Search for the cell housing the specified text and yield its (X, Y) center coordinate. 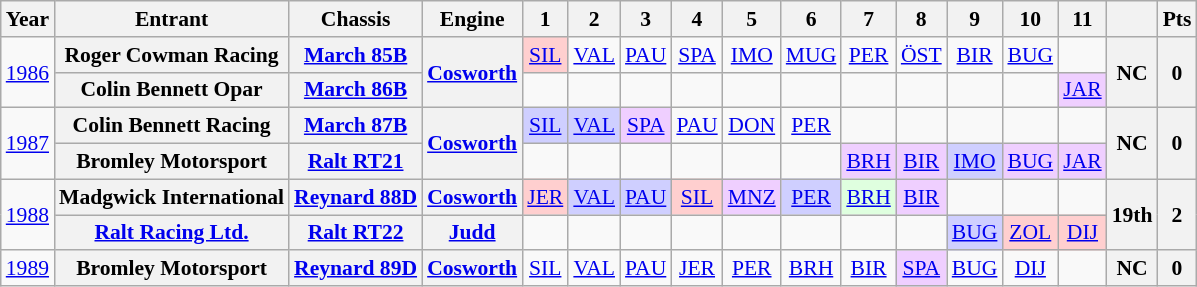
Ralt RT21 (356, 162)
MUG (812, 55)
9 (975, 19)
Year (28, 19)
Entrant (172, 19)
1 (545, 19)
March 85B (356, 55)
Ralt Racing Ltd. (172, 233)
MNZ (752, 197)
Chassis (356, 19)
7 (868, 19)
ZOL (1030, 233)
Colin Bennett Opar (172, 90)
6 (812, 19)
1988 (28, 214)
Madgwick International (172, 197)
1986 (28, 72)
DON (752, 126)
11 (1082, 19)
Reynard 88D (356, 197)
3 (646, 19)
1987 (28, 144)
Judd (472, 233)
Ralt RT22 (356, 233)
5 (752, 19)
ÖST (922, 55)
Colin Bennett Racing (172, 126)
4 (696, 19)
Pts (1178, 19)
1989 (28, 269)
Engine (472, 19)
8 (922, 19)
March 86B (356, 90)
Roger Cowman Racing (172, 55)
19th (1132, 214)
Reynard 89D (356, 269)
10 (1030, 19)
March 87B (356, 126)
